Extract the [x, y] coordinate from the center of the cell holding the provided text.  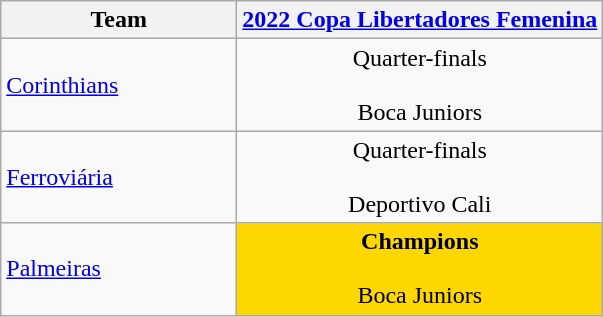
2022 Copa Libertadores Femenina [420, 20]
Quarter-finals Deportivo Cali [420, 177]
Champions Boca Juniors [420, 269]
Corinthians [119, 85]
Ferroviária [119, 177]
Team [119, 20]
Quarter-finals Boca Juniors [420, 85]
Palmeiras [119, 269]
